Return the (X, Y) coordinate for the center point of the cell that contains the specified text.  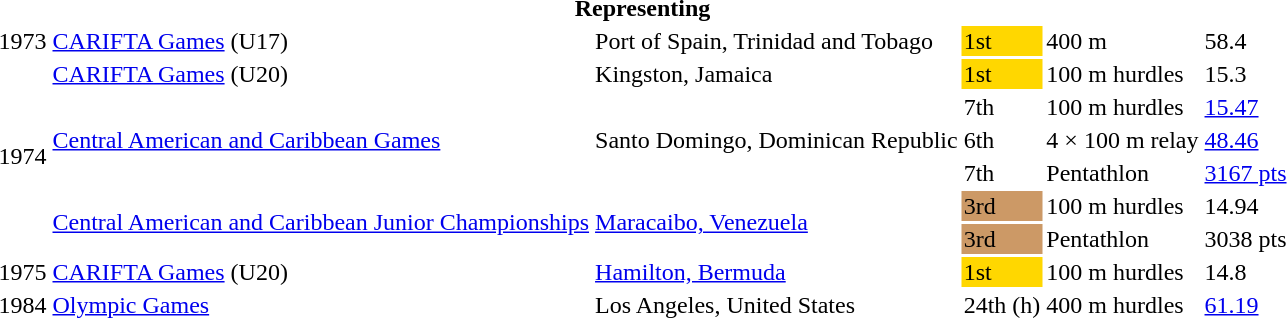
400 m (1122, 41)
Kingston, Jamaica (777, 74)
CARIFTA Games (U17) (321, 41)
Central American and Caribbean Games (321, 140)
Hamilton, Bermuda (777, 272)
Central American and Caribbean Junior Championships (321, 222)
6th (1002, 140)
Port of Spain, Trinidad and Tobago (777, 41)
4 × 100 m relay (1122, 140)
Maracaibo, Venezuela (777, 222)
Santo Domingo, Dominican Republic (777, 140)
